Capture the cell that displays the provided text and extract its (x, y) central coordinate. 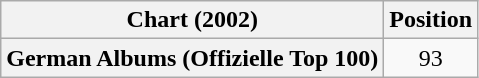
Position (431, 20)
Chart (2002) (192, 20)
93 (431, 58)
German Albums (Offizielle Top 100) (192, 58)
